Find where the given text appears and provide that cell's center as (x, y) coordinate. 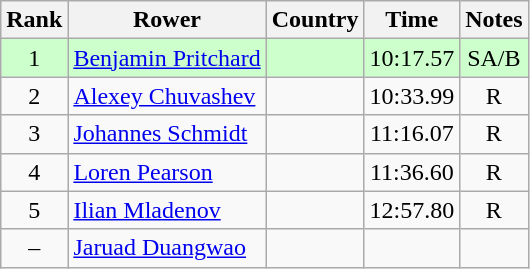
11:16.07 (412, 134)
– (34, 248)
1 (34, 58)
2 (34, 96)
Rower (167, 20)
10:17.57 (412, 58)
12:57.80 (412, 210)
Jaruad Duangwao (167, 248)
Notes (494, 20)
Johannes Schmidt (167, 134)
Rank (34, 20)
Alexey Chuvashev (167, 96)
5 (34, 210)
Ilian Mladenov (167, 210)
3 (34, 134)
11:36.60 (412, 172)
4 (34, 172)
Benjamin Pritchard (167, 58)
Country (315, 20)
Loren Pearson (167, 172)
SA/B (494, 58)
Time (412, 20)
10:33.99 (412, 96)
